Output the [x, y] coordinate of the center of the cell containing the given text.  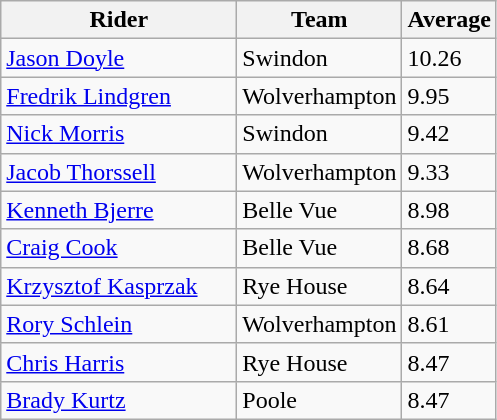
9.33 [450, 172]
Nick Morris [119, 134]
9.95 [450, 96]
Rory Schlein [119, 324]
8.68 [450, 248]
Team [320, 20]
8.98 [450, 210]
Average [450, 20]
Chris Harris [119, 362]
8.64 [450, 286]
Rider [119, 20]
Jason Doyle [119, 58]
Craig Cook [119, 248]
10.26 [450, 58]
Fredrik Lindgren [119, 96]
Kenneth Bjerre [119, 210]
Krzysztof Kasprzak [119, 286]
9.42 [450, 134]
Brady Kurtz [119, 400]
Poole [320, 400]
8.61 [450, 324]
Jacob Thorssell [119, 172]
